Return [x, y] of the center of cell containing provided text 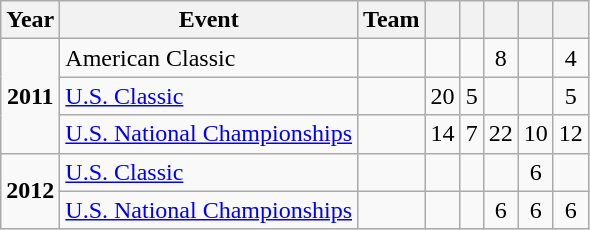
American Classic [209, 58]
7 [472, 134]
Year [30, 20]
10 [536, 134]
2011 [30, 96]
20 [442, 96]
8 [500, 58]
2012 [30, 191]
12 [570, 134]
Event [209, 20]
Team [392, 20]
14 [442, 134]
22 [500, 134]
4 [570, 58]
